Capture the cell that displays the provided text and extract its [X, Y] central coordinate. 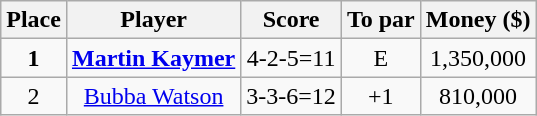
Money ($) [478, 20]
+1 [380, 96]
Bubba Watson [153, 96]
Place [34, 20]
1,350,000 [478, 58]
Player [153, 20]
4-2-5=11 [292, 58]
E [380, 58]
Martin Kaymer [153, 58]
Score [292, 20]
1 [34, 58]
2 [34, 96]
810,000 [478, 96]
3-3-6=12 [292, 96]
To par [380, 20]
